Return (X, Y) of the center of cell containing provided text 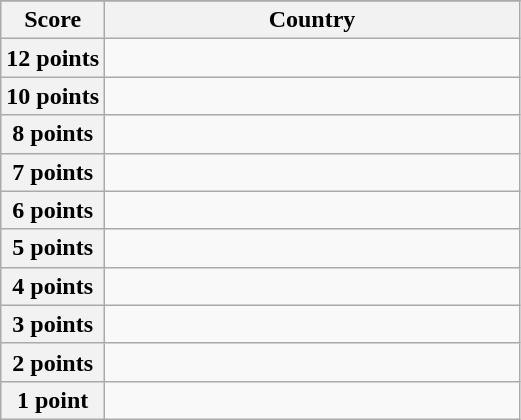
3 points (53, 324)
6 points (53, 210)
5 points (53, 248)
Score (53, 20)
1 point (53, 400)
7 points (53, 172)
12 points (53, 58)
Country (312, 20)
4 points (53, 286)
2 points (53, 362)
10 points (53, 96)
8 points (53, 134)
